Pinpoint the cell where the given text exists, returning its [x, y] midpoint coordinate. 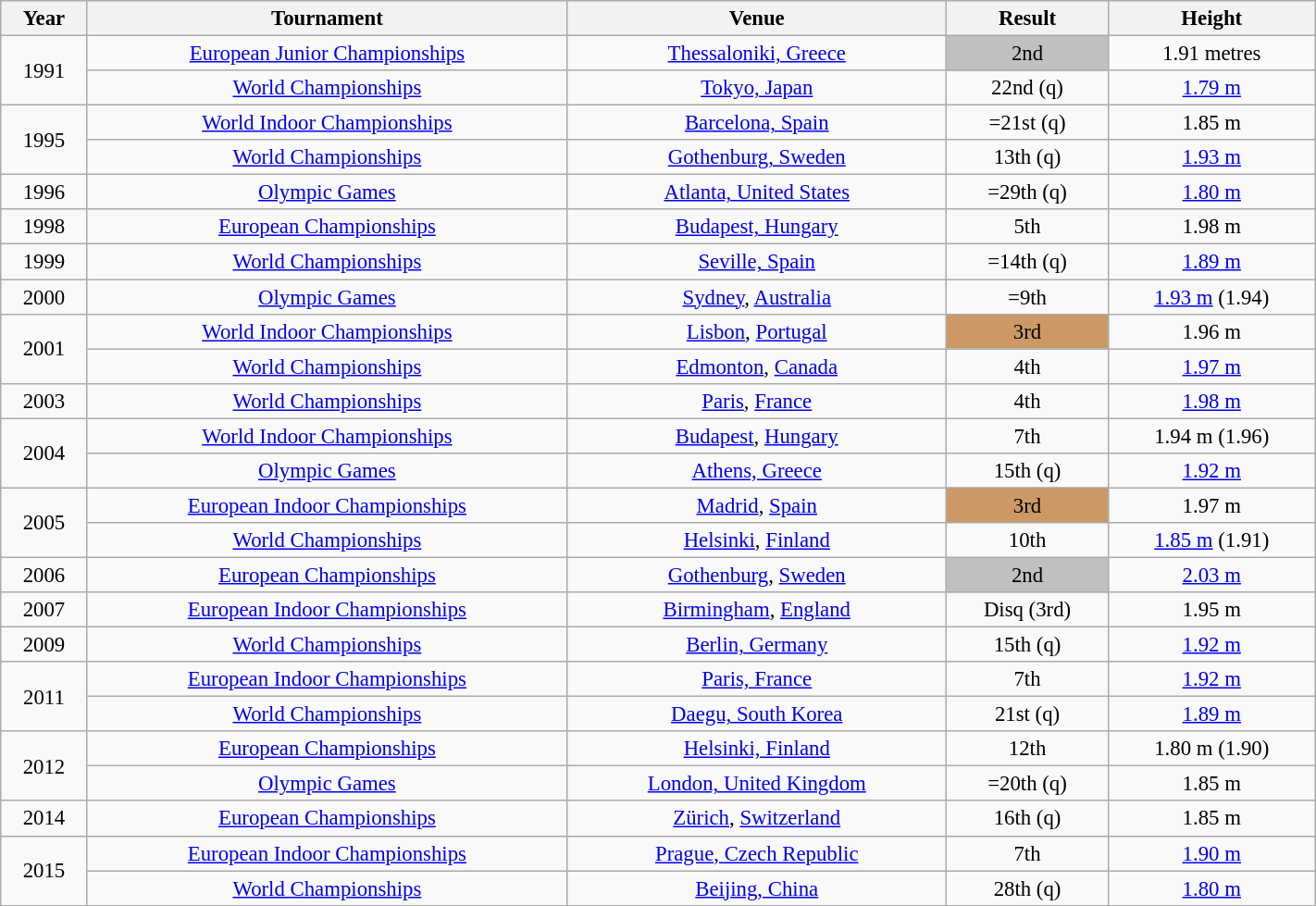
2000 [44, 297]
1999 [44, 262]
Madrid, Spain [757, 505]
16th (q) [1027, 819]
Atlanta, United States [757, 192]
Zürich, Switzerland [757, 819]
Year [44, 19]
1.80 m (1.90) [1211, 749]
2003 [44, 401]
12th [1027, 749]
2005 [44, 522]
2004 [44, 453]
28th (q) [1027, 888]
1.94 m (1.96) [1211, 436]
=14th (q) [1027, 262]
2011 [44, 696]
2015 [44, 870]
2001 [44, 348]
1.85 m (1.91) [1211, 540]
Birmingham, England [757, 610]
2007 [44, 610]
1991 [44, 70]
22nd (q) [1027, 88]
Prague, Czech Republic [757, 853]
Disq (3rd) [1027, 610]
Height [1211, 19]
Daegu, South Korea [757, 714]
Edmonton, Canada [757, 366]
13th (q) [1027, 157]
Seville, Spain [757, 262]
2009 [44, 645]
1.90 m [1211, 853]
Tokyo, Japan [757, 88]
1.79 m [1211, 88]
2014 [44, 819]
2.03 m [1211, 575]
Lisbon, Portugal [757, 331]
1.93 m (1.94) [1211, 297]
1998 [44, 227]
European Junior Championships [328, 54]
=29th (q) [1027, 192]
=9th [1027, 297]
1.93 m [1211, 157]
5th [1027, 227]
=21st (q) [1027, 123]
1.95 m [1211, 610]
Barcelona, Spain [757, 123]
21st (q) [1027, 714]
Tournament [328, 19]
1996 [44, 192]
1.91 metres [1211, 54]
Venue [757, 19]
1.96 m [1211, 331]
10th [1027, 540]
Berlin, Germany [757, 645]
Thessaloniki, Greece [757, 54]
2006 [44, 575]
1995 [44, 141]
=20th (q) [1027, 784]
Athens, Greece [757, 471]
Result [1027, 19]
London, United Kingdom [757, 784]
Sydney, Australia [757, 297]
Beijing, China [757, 888]
2012 [44, 766]
